Capture the cell that displays the provided text and extract its (x, y) central coordinate. 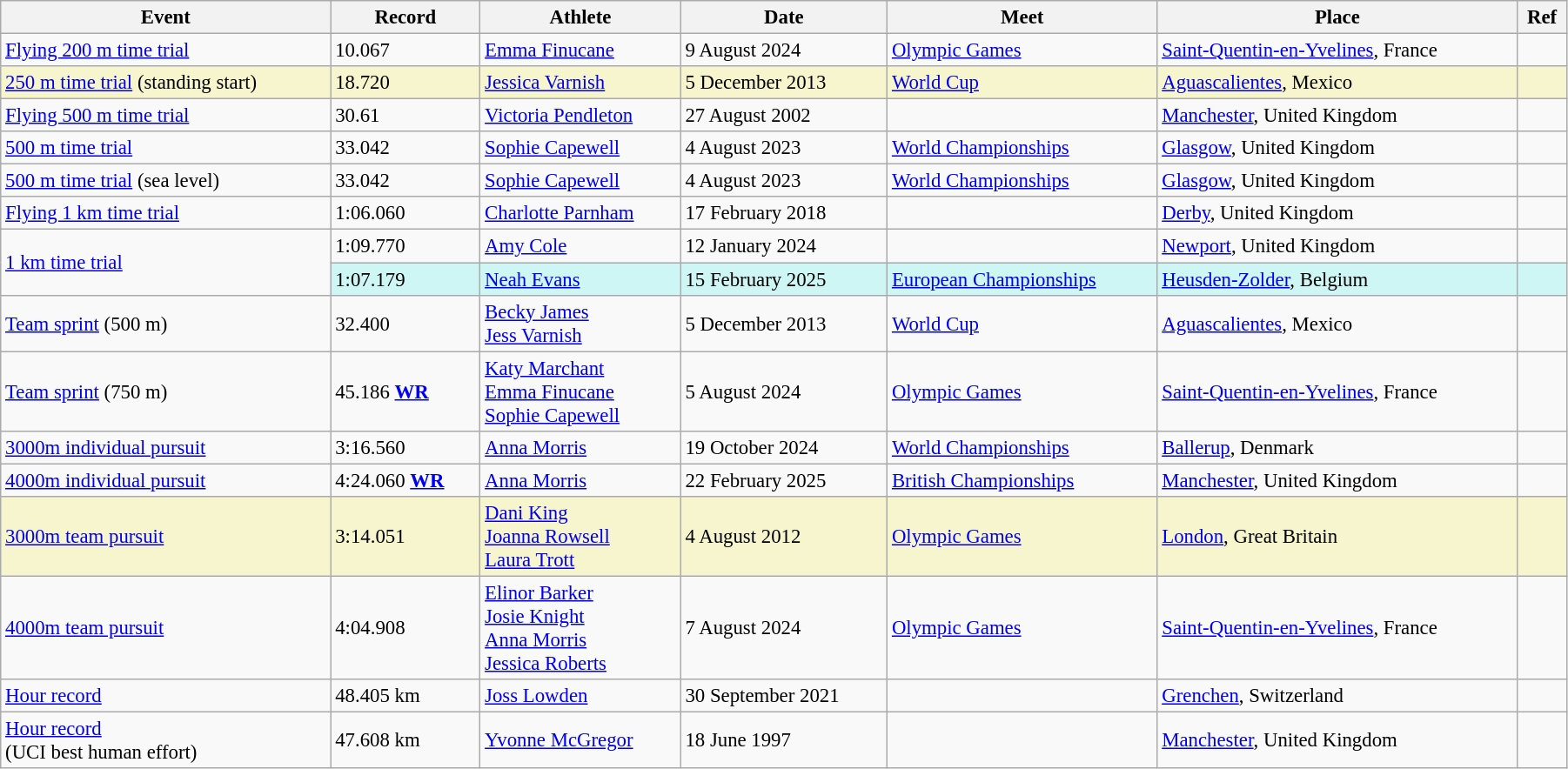
27 August 2002 (783, 116)
Hour record(UCI best human effort) (165, 739)
1:07.179 (405, 279)
3000m team pursuit (165, 537)
Victoria Pendleton (580, 116)
30 September 2021 (783, 696)
5 August 2024 (783, 391)
9 August 2024 (783, 50)
32.400 (405, 324)
Elinor BarkerJosie KnightAnna MorrisJessica Roberts (580, 628)
10.067 (405, 50)
19 October 2024 (783, 447)
Katy MarchantEmma FinucaneSophie Capewell (580, 391)
4 August 2012 (783, 537)
Event (165, 17)
250 m time trial (standing start) (165, 83)
4000m individual pursuit (165, 480)
1 km time trial (165, 263)
Flying 200 m time trial (165, 50)
Flying 500 m time trial (165, 116)
British Championships (1022, 480)
500 m time trial (sea level) (165, 181)
Charlotte Parnham (580, 213)
Hour record (165, 696)
3:14.051 (405, 537)
Meet (1022, 17)
Dani KingJoanna RowsellLaura Trott (580, 537)
45.186 WR (405, 391)
3000m individual pursuit (165, 447)
Team sprint (750 m) (165, 391)
Athlete (580, 17)
Ballerup, Denmark (1337, 447)
12 January 2024 (783, 246)
Neah Evans (580, 279)
Derby, United Kingdom (1337, 213)
17 February 2018 (783, 213)
48.405 km (405, 696)
Heusden-Zolder, Belgium (1337, 279)
7 August 2024 (783, 628)
Becky JamesJess Varnish (580, 324)
4:24.060 WR (405, 480)
Date (783, 17)
Grenchen, Switzerland (1337, 696)
47.608 km (405, 739)
Place (1337, 17)
4000m team pursuit (165, 628)
1:09.770 (405, 246)
4:04.908 (405, 628)
Newport, United Kingdom (1337, 246)
Amy Cole (580, 246)
Flying 1 km time trial (165, 213)
European Championships (1022, 279)
Emma Finucane (580, 50)
30.61 (405, 116)
Jessica Varnish (580, 83)
Record (405, 17)
Team sprint (500 m) (165, 324)
15 February 2025 (783, 279)
1:06.060 (405, 213)
500 m time trial (165, 148)
London, Great Britain (1337, 537)
18 June 1997 (783, 739)
3:16.560 (405, 447)
22 February 2025 (783, 480)
Ref (1542, 17)
Joss Lowden (580, 696)
Yvonne McGregor (580, 739)
18.720 (405, 83)
